Output the [X, Y] coordinate of the center of the cell containing the given text.  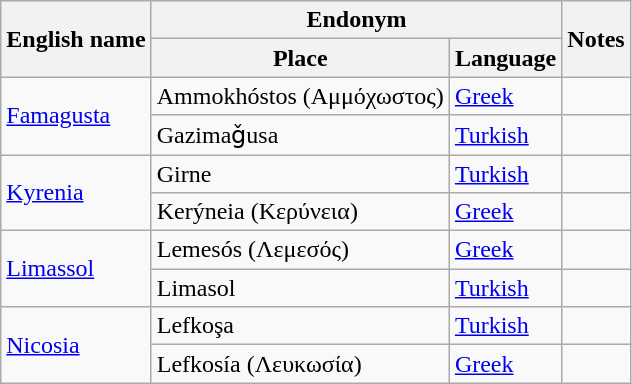
Endonym [356, 20]
Girne [300, 173]
Ammokhóstos (Αμμόχωστος) [300, 96]
Place [300, 58]
Lefkosía (Λευκωσία) [300, 364]
Lemesós (Λεμεσός) [300, 250]
Famagusta [76, 116]
Limasol [300, 288]
Language [505, 58]
Nicosia [76, 345]
English name [76, 39]
Kerýneia (Κερύνεια) [300, 212]
Lefkoşa [300, 326]
Gazimaǧusa [300, 135]
Notes [596, 39]
Kyrenia [76, 192]
Limassol [76, 269]
